From the cell containing the given text, extract its center point as (x, y) coordinate. 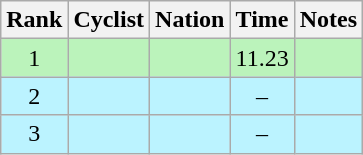
3 (34, 134)
Time (262, 20)
Nation (190, 20)
2 (34, 96)
Rank (34, 20)
1 (34, 58)
Notes (328, 20)
Cyclist (109, 20)
11.23 (262, 58)
